Pinpoint the cell where the given text exists, returning its [X, Y] midpoint coordinate. 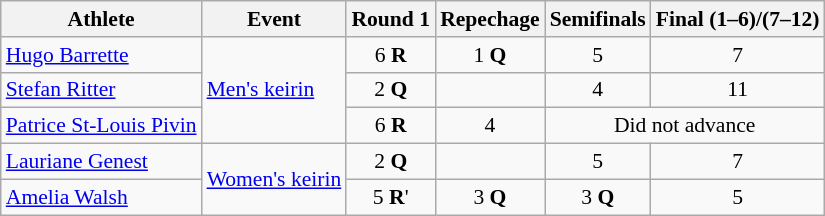
Semifinals [598, 19]
Round 1 [390, 19]
5 R' [390, 197]
Patrice St-Louis Pivin [102, 126]
Athlete [102, 19]
Event [274, 19]
Men's keirin [274, 90]
Amelia Walsh [102, 197]
1 Q [490, 55]
Repechage [490, 19]
Final (1–6)/(7–12) [738, 19]
Lauriane Genest [102, 162]
Did not advance [685, 126]
Women's keirin [274, 180]
Stefan Ritter [102, 90]
Hugo Barrette [102, 55]
11 [738, 90]
